Locate the cell with the specified text and output its (x, y) center coordinate. 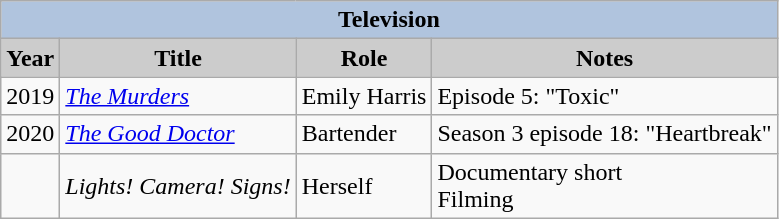
Bartender (364, 134)
Television (389, 20)
Notes (604, 58)
The Murders (178, 96)
Season 3 episode 18: "Heartbreak" (604, 134)
Documentary short Filming (604, 186)
Title (178, 58)
2020 (30, 134)
2019 (30, 96)
Year (30, 58)
Lights! Camera! Signs! (178, 186)
The Good Doctor (178, 134)
Herself (364, 186)
Role (364, 58)
Emily Harris (364, 96)
Episode 5: "Toxic" (604, 96)
